Return [X, Y] of the center of cell containing provided text 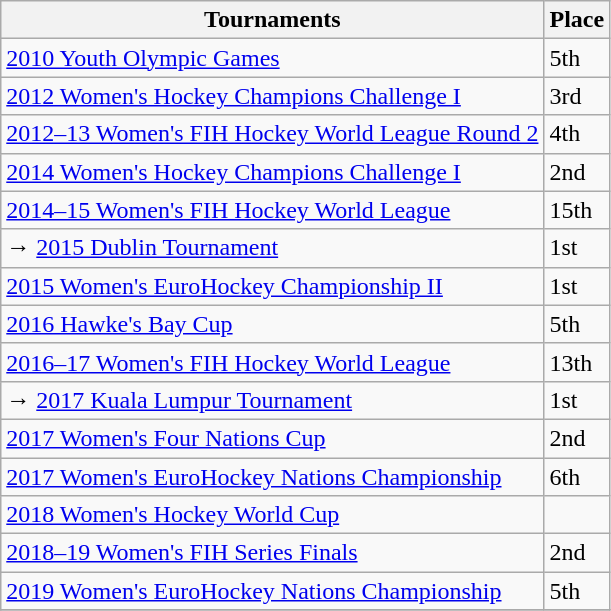
Tournaments [272, 20]
13th [577, 362]
2012–13 Women's FIH Hockey World League Round 2 [272, 134]
6th [577, 477]
→ 2017 Kuala Lumpur Tournament [272, 400]
2016–17 Women's FIH Hockey World League [272, 362]
2014 Women's Hockey Champions Challenge I [272, 172]
2010 Youth Olympic Games [272, 58]
4th [577, 134]
2015 Women's EuroHockey Championship II [272, 286]
2012 Women's Hockey Champions Challenge I [272, 96]
2018 Women's Hockey World Cup [272, 515]
→ 2015 Dublin Tournament [272, 248]
2018–19 Women's FIH Series Finals [272, 553]
2019 Women's EuroHockey Nations Championship [272, 591]
Place [577, 20]
2016 Hawke's Bay Cup [272, 324]
3rd [577, 96]
2017 Women's EuroHockey Nations Championship [272, 477]
2017 Women's Four Nations Cup [272, 438]
15th [577, 210]
2014–15 Women's FIH Hockey World League [272, 210]
